Output the [x, y] coordinate of the center of the cell containing the given text.  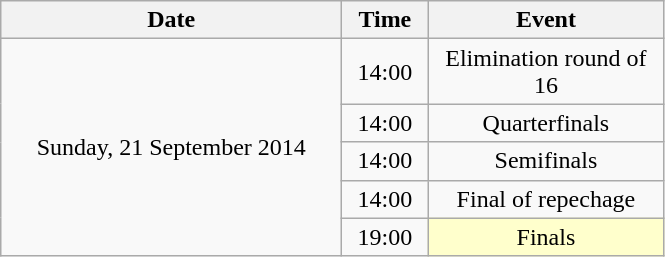
Finals [546, 237]
Event [546, 20]
Time [385, 20]
Semifinals [546, 161]
Date [172, 20]
Quarterfinals [546, 123]
Elimination round of 16 [546, 72]
Final of repechage [546, 199]
Sunday, 21 September 2014 [172, 148]
19:00 [385, 237]
